Provide the (x, y) coordinate of the cell's center where the given text is located.  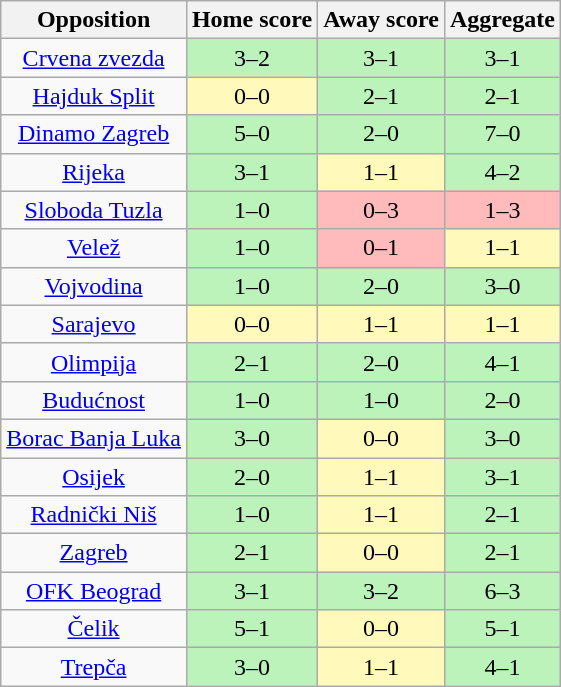
Sloboda Tuzla (94, 210)
4–2 (502, 172)
Dinamo Zagreb (94, 134)
Aggregate (502, 20)
0–3 (382, 210)
5–0 (252, 134)
Budućnost (94, 400)
Sarajevo (94, 324)
Vojvodina (94, 286)
Trepča (94, 667)
6–3 (502, 591)
Čelik (94, 629)
Olimpija (94, 362)
1–3 (502, 210)
OFK Beograd (94, 591)
Crvena zvezda (94, 58)
Rijeka (94, 172)
Osijek (94, 477)
Borac Banja Luka (94, 438)
Hajduk Split (94, 96)
Away score (382, 20)
Zagreb (94, 553)
Opposition (94, 20)
Velež (94, 248)
0–1 (382, 248)
Home score (252, 20)
Radnički Niš (94, 515)
7–0 (502, 134)
